From the cell containing the given text, extract its center point as [X, Y] coordinate. 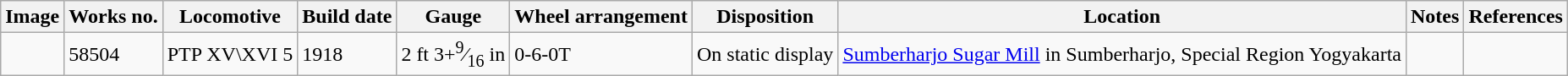
1918 [347, 54]
0-6-0T [601, 54]
Image [32, 17]
Notes [1434, 17]
Location [1122, 17]
References [1516, 17]
On static display [765, 54]
Disposition [765, 17]
Locomotive [230, 17]
Build date [347, 17]
2 ft 3+9⁄16 in [453, 54]
PTP XV\XVI 5 [230, 54]
Gauge [453, 17]
58504 [113, 54]
Works no. [113, 17]
Wheel arrangement [601, 17]
Sumberharjo Sugar Mill in Sumberharjo, Special Region Yogyakarta [1122, 54]
